Scan for the cell matching the given text and deliver its (X, Y) coordinate at center. 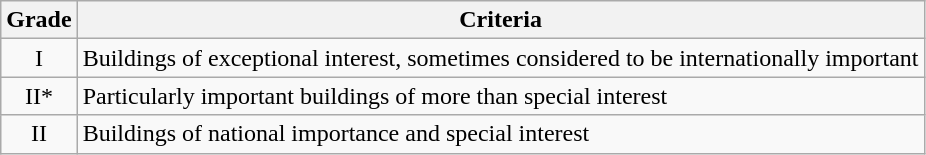
Particularly important buildings of more than special interest (500, 96)
Grade (39, 20)
Buildings of exceptional interest, sometimes considered to be internationally important (500, 58)
Criteria (500, 20)
I (39, 58)
Buildings of national importance and special interest (500, 134)
II* (39, 96)
II (39, 134)
